Provide the [x, y] coordinate of the cell's center where the given text is located.  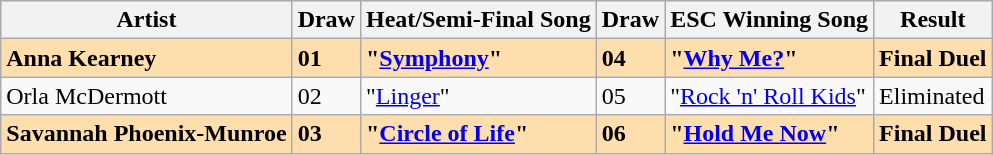
"Rock 'n' Roll Kids" [770, 96]
Artist [146, 20]
Eliminated [933, 96]
"Why Me?" [770, 58]
"Circle of Life" [478, 134]
Anna Kearney [146, 58]
06 [630, 134]
Heat/Semi-Final Song [478, 20]
05 [630, 96]
"Hold Me Now" [770, 134]
03 [326, 134]
02 [326, 96]
"Symphony" [478, 58]
04 [630, 58]
Result [933, 20]
Savannah Phoenix-Munroe [146, 134]
Orla McDermott [146, 96]
01 [326, 58]
ESC Winning Song [770, 20]
"Linger" [478, 96]
